Scan for the cell matching the given text and deliver its [x, y] coordinate at center. 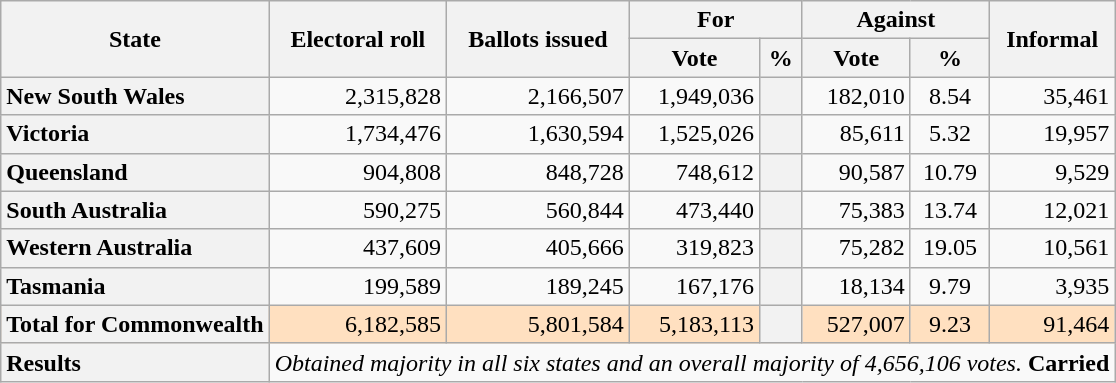
1,734,476 [358, 134]
6,182,585 [358, 324]
Western Australia [135, 248]
75,383 [856, 210]
182,010 [856, 96]
Ballots issued [538, 39]
3,935 [1052, 286]
473,440 [694, 210]
85,611 [856, 134]
748,612 [694, 172]
319,823 [694, 248]
1,949,036 [694, 96]
9.23 [950, 324]
590,275 [358, 210]
437,609 [358, 248]
848,728 [538, 172]
Total for Commonwealth [135, 324]
New South Wales [135, 96]
For [716, 20]
Victoria [135, 134]
75,282 [856, 248]
527,007 [856, 324]
90,587 [856, 172]
167,176 [694, 286]
19.05 [950, 248]
199,589 [358, 286]
10.79 [950, 172]
904,808 [358, 172]
5,183,113 [694, 324]
Obtained majority in all six states and an overall majority of 4,656,106 votes. Carried [692, 362]
Electoral roll [358, 39]
8.54 [950, 96]
Results [135, 362]
1,525,026 [694, 134]
1,630,594 [538, 134]
18,134 [856, 286]
Informal [1052, 39]
Against [896, 20]
2,166,507 [538, 96]
13.74 [950, 210]
Queensland [135, 172]
South Australia [135, 210]
91,464 [1052, 324]
560,844 [538, 210]
9,529 [1052, 172]
9.79 [950, 286]
10,561 [1052, 248]
189,245 [538, 286]
State [135, 39]
405,666 [538, 248]
5,801,584 [538, 324]
35,461 [1052, 96]
12,021 [1052, 210]
5.32 [950, 134]
Tasmania [135, 286]
2,315,828 [358, 96]
19,957 [1052, 134]
